Locate the cell with the specified text and output its [X, Y] center coordinate. 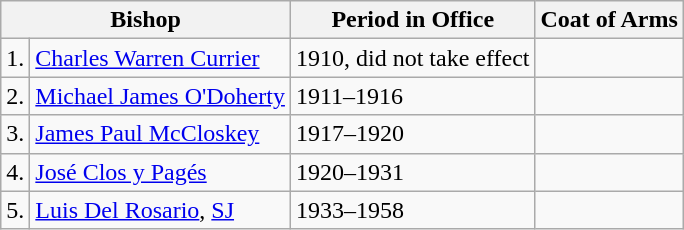
Bishop [146, 20]
1911–1916 [412, 96]
Coat of Arms [609, 20]
1933–1958 [412, 210]
José Clos y Pagés [160, 172]
4. [16, 172]
3. [16, 134]
1920–1931 [412, 172]
1917–1920 [412, 134]
Charles Warren Currier [160, 58]
1910, did not take effect [412, 58]
5. [16, 210]
Luis Del Rosario, SJ [160, 210]
Period in Office [412, 20]
Michael James O'Doherty [160, 96]
James Paul McCloskey [160, 134]
1. [16, 58]
2. [16, 96]
